For the text-containing cell, return its midpoint in [x, y] coordinate format. 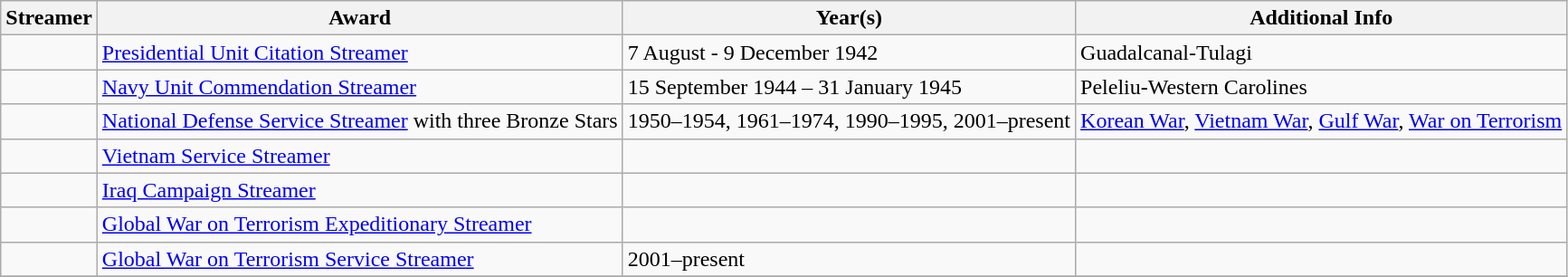
Global War on Terrorism Expeditionary Streamer [360, 224]
Navy Unit Commendation Streamer [360, 87]
Peleliu-Western Carolines [1321, 87]
Vietnam Service Streamer [360, 156]
Global War on Terrorism Service Streamer [360, 259]
15 September 1944 – 31 January 1945 [849, 87]
Presidential Unit Citation Streamer [360, 53]
Additional Info [1321, 18]
Streamer [49, 18]
1950–1954, 1961–1974, 1990–1995, 2001–present [849, 121]
2001–present [849, 259]
Award [360, 18]
Year(s) [849, 18]
Iraq Campaign Streamer [360, 190]
National Defense Service Streamer with three Bronze Stars [360, 121]
Guadalcanal-Tulagi [1321, 53]
7 August - 9 December 1942 [849, 53]
Korean War, Vietnam War, Gulf War, War on Terrorism [1321, 121]
